Return (x, y) of the center of cell containing provided text 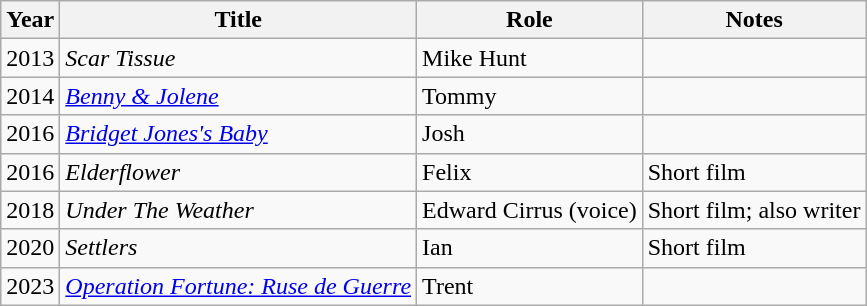
Elderflower (238, 172)
2023 (30, 286)
Scar Tissue (238, 58)
2020 (30, 248)
Bridget Jones's Baby (238, 134)
Role (530, 20)
Edward Cirrus (voice) (530, 210)
Short film; also writer (754, 210)
2013 (30, 58)
Ian (530, 248)
Year (30, 20)
Under The Weather (238, 210)
Notes (754, 20)
Benny & Jolene (238, 96)
Trent (530, 286)
Felix (530, 172)
Operation Fortune: Ruse de Guerre (238, 286)
Tommy (530, 96)
Mike Hunt (530, 58)
2018 (30, 210)
Josh (530, 134)
Title (238, 20)
Settlers (238, 248)
2014 (30, 96)
